Output the [x, y] coordinate of the center of the cell containing the given text.  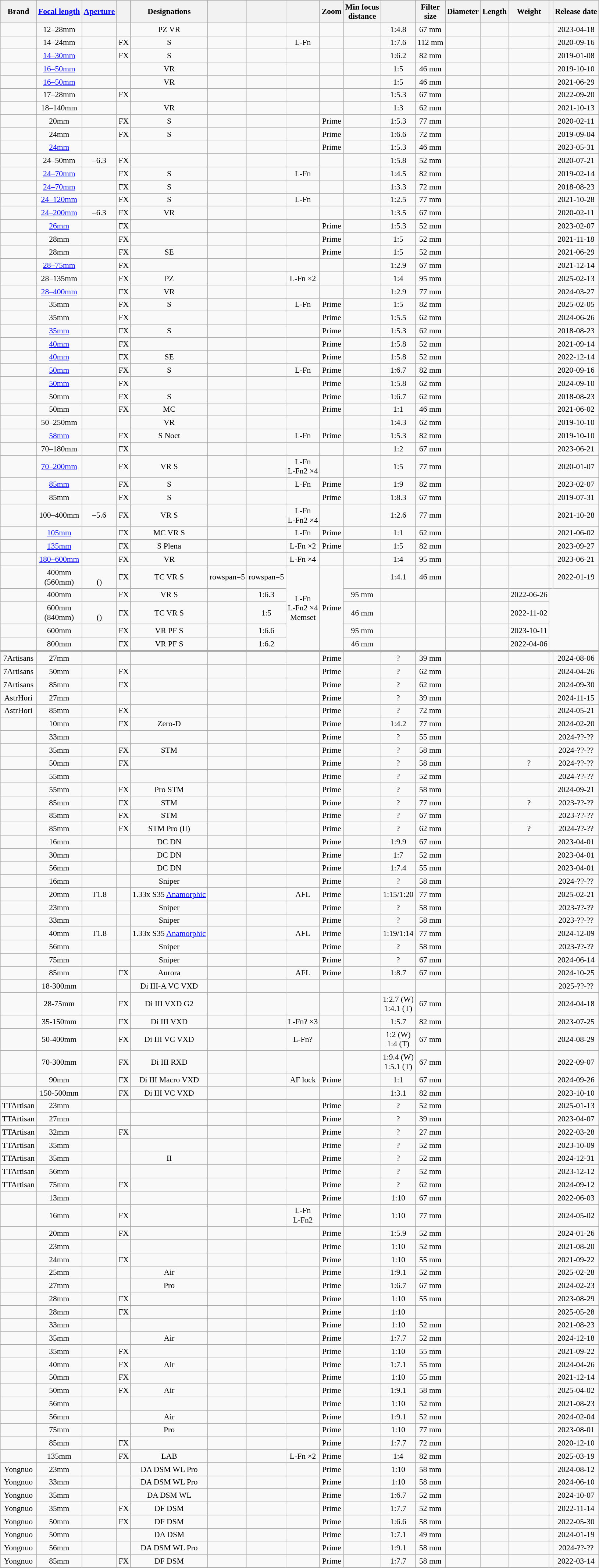
112 mm [430, 43]
2024-01-26 [576, 1234]
Di III VXD [169, 1022]
1:7.4 [398, 868]
2022-11-14 [576, 1509]
800mm [59, 644]
STM Pro (II) [169, 829]
2024-12-31 [576, 1159]
2025-04-02 [576, 1391]
1:4.2 [398, 724]
2020-12-10 [576, 1443]
150-500mm [59, 1093]
L‑Fn? ×3 [303, 1022]
2024-08-06 [576, 659]
2024-09-10 [576, 383]
2025-02-05 [576, 305]
Weight [529, 12]
2023-09-27 [576, 546]
2024-01-19 [576, 1535]
2022-04-06 [529, 644]
1:4.5 [398, 174]
35-150mm [59, 1022]
2024-06-14 [576, 960]
600mm [59, 631]
L-Fn [303, 305]
2024-08-12 [576, 1469]
100–400mm [59, 515]
28–135mm [59, 279]
12–28mm [59, 29]
2024-02-23 [576, 1286]
50-400mm [59, 1040]
1:2.5 [398, 200]
2025-03-19 [576, 1456]
Di III RXD [169, 1062]
26mm [59, 226]
27 mm [430, 1132]
Di III VXD G2 [169, 1004]
DA DSM WL [169, 1496]
1:3.3 [398, 187]
1:19/1:14 [398, 934]
49 mm [430, 1535]
Filtersize [430, 12]
2020-01-07 [576, 467]
28–75mm [59, 266]
2022-09-07 [576, 1062]
17–28mm [59, 95]
24–50mm [59, 161]
2025-02-13 [576, 279]
S Noct [169, 436]
2024-09-26 [576, 1080]
2021-11-18 [576, 239]
2023-10-11 [529, 631]
PZ [169, 279]
DA DSM [169, 1535]
13mm [59, 1198]
2024-11-15 [576, 698]
Focal length [59, 12]
2019-09-04 [576, 134]
1:3 [398, 108]
105mm [59, 533]
2023-08-29 [576, 1299]
1:6.3 [266, 595]
400mm [59, 595]
2022-11-02 [529, 613]
2024-05-02 [576, 1216]
2024-08-29 [576, 1040]
1:3.1 [398, 1093]
70-300mm [59, 1062]
1:9 [398, 485]
–5.6 [99, 515]
2022-03-14 [576, 1561]
2020-07-21 [576, 161]
28–400mm [59, 292]
2023-07-25 [576, 1022]
Di III-A VC VXD [169, 986]
24–200mm [59, 213]
L‑Fn? [303, 1040]
2025-02-21 [576, 894]
S Plena [169, 546]
II [169, 1159]
2021-10-13 [576, 108]
2019-07-31 [576, 498]
2022-06-03 [576, 1198]
2024-05-21 [576, 711]
L-FnL-Fn2 [303, 1216]
70–200mm [59, 467]
Pro STM [169, 790]
2024-10-07 [576, 1496]
1:9.4 (W)1:5.1 (T) [398, 1062]
Diameter [463, 12]
2024-09-21 [576, 790]
1:4.3 [398, 423]
2024-12-18 [576, 1338]
2022-12-14 [576, 357]
Aperture [99, 12]
58mm [59, 436]
2022-01-19 [576, 577]
1:2.7 (W)1:4.1 (T) [398, 1004]
PZ VR [169, 29]
Designations [169, 12]
25mm [59, 1273]
28-75mm [59, 1004]
2023-10-10 [576, 1093]
MC VR S [169, 533]
2025-01-13 [576, 1106]
180–600mm [59, 560]
2024-06-26 [576, 318]
1:7 [398, 855]
2024-12-09 [576, 934]
1:8.7 [398, 973]
2024-09-30 [576, 685]
1:9.9 [398, 842]
2024-04-18 [576, 1004]
MC [169, 409]
2023-12-12 [576, 1172]
2023-10-09 [576, 1145]
2019-01-08 [576, 56]
Aurora [169, 973]
18-300mm [59, 986]
2021-09-14 [576, 344]
400mm(560mm) [59, 577]
2019-02-14 [576, 174]
2023-04-07 [576, 1119]
14–30mm [59, 56]
2022-06-26 [529, 595]
600mm(840mm) [59, 613]
2023-05-31 [576, 148]
AF lock [303, 1080]
2025-02-28 [576, 1273]
2022-05-30 [576, 1522]
32mm [59, 1132]
24–120mm [59, 200]
10mm [59, 724]
2021-08-20 [576, 1246]
2024-10-25 [576, 973]
2025-05-28 [576, 1312]
2024-03-27 [576, 292]
LAB [169, 1456]
L‑Fn ×4 [303, 560]
L‑FnL‑Fn2 ×4Memset [303, 609]
30mm [59, 855]
1:5.9 [398, 1234]
1:2 [398, 449]
1:4.8 [398, 29]
2024-06-10 [576, 1482]
2023-08-01 [576, 1430]
18–140mm [59, 108]
Di III Macro VXD [169, 1080]
2023-04-18 [576, 29]
50–250mm [59, 423]
1:5.5 [398, 318]
Zoom [332, 12]
Brand [18, 12]
Zero-D [169, 724]
2022-09-20 [576, 95]
70–180mm [59, 449]
1:3.5 [398, 213]
2024-02-04 [576, 1417]
1:8.3 [398, 498]
90mm [59, 1080]
2024-09-12 [576, 1185]
1:4.1 [398, 577]
Release date [576, 12]
1:5.7 [398, 1022]
Min focusdistance [362, 12]
1:15/1:20 [398, 894]
14–24mm [59, 43]
1:2 (W)1:4 (T) [398, 1040]
2025-??-?? [576, 986]
1:7.6 [398, 43]
2022-03-28 [576, 1132]
1:2.6 [398, 515]
2024-02-20 [576, 724]
Length [495, 12]
